Output the [X, Y] coordinate of the center of the cell containing the given text.  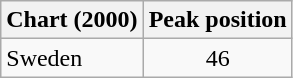
Peak position [218, 20]
46 [218, 58]
Sweden [72, 58]
Chart (2000) [72, 20]
